From the cell containing the given text, extract its center point as (x, y) coordinate. 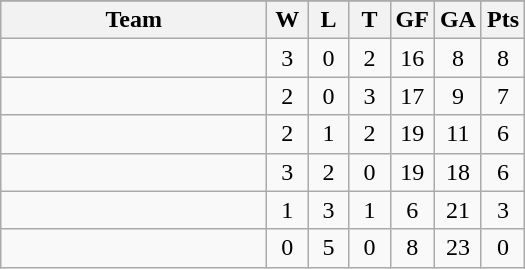
23 (458, 248)
17 (412, 96)
5 (328, 248)
T (370, 20)
W (288, 20)
21 (458, 210)
7 (502, 96)
L (328, 20)
Team (134, 20)
11 (458, 134)
Pts (502, 20)
GA (458, 20)
GF (412, 20)
16 (412, 58)
9 (458, 96)
18 (458, 172)
